Return [X, Y] of the center of cell containing provided text 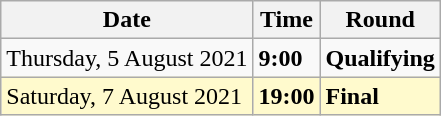
Saturday, 7 August 2021 [127, 96]
Thursday, 5 August 2021 [127, 58]
Date [127, 20]
9:00 [286, 58]
Final [380, 96]
Round [380, 20]
Qualifying [380, 58]
Time [286, 20]
19:00 [286, 96]
